Locate the cell with the specified text and output its (x, y) center coordinate. 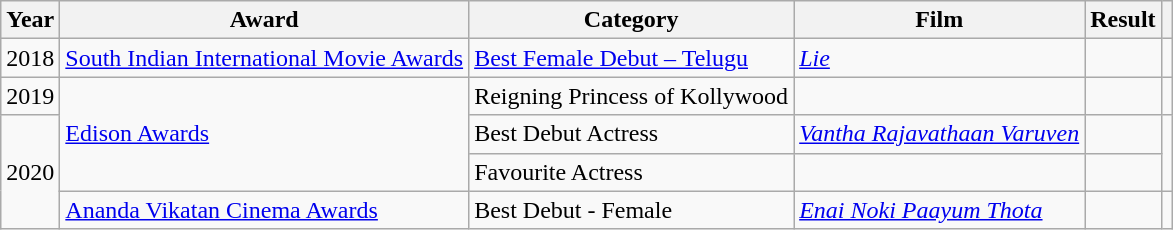
Edison Awards (264, 134)
South Indian International Movie Awards (264, 58)
Best Debut - Female (632, 210)
Reigning Princess of Kollywood (632, 96)
Best Debut Actress (632, 134)
Best Female Debut – Telugu (632, 58)
Category (632, 20)
Year (30, 20)
Enai Noki Paayum Thota (940, 210)
Award (264, 20)
Result (1123, 20)
Film (940, 20)
2019 (30, 96)
Vantha Rajavathaan Varuven (940, 134)
Ananda Vikatan Cinema Awards (264, 210)
Favourite Actress (632, 172)
2018 (30, 58)
Lie (940, 58)
2020 (30, 172)
